For the text-containing cell, return its midpoint in (X, Y) coordinate format. 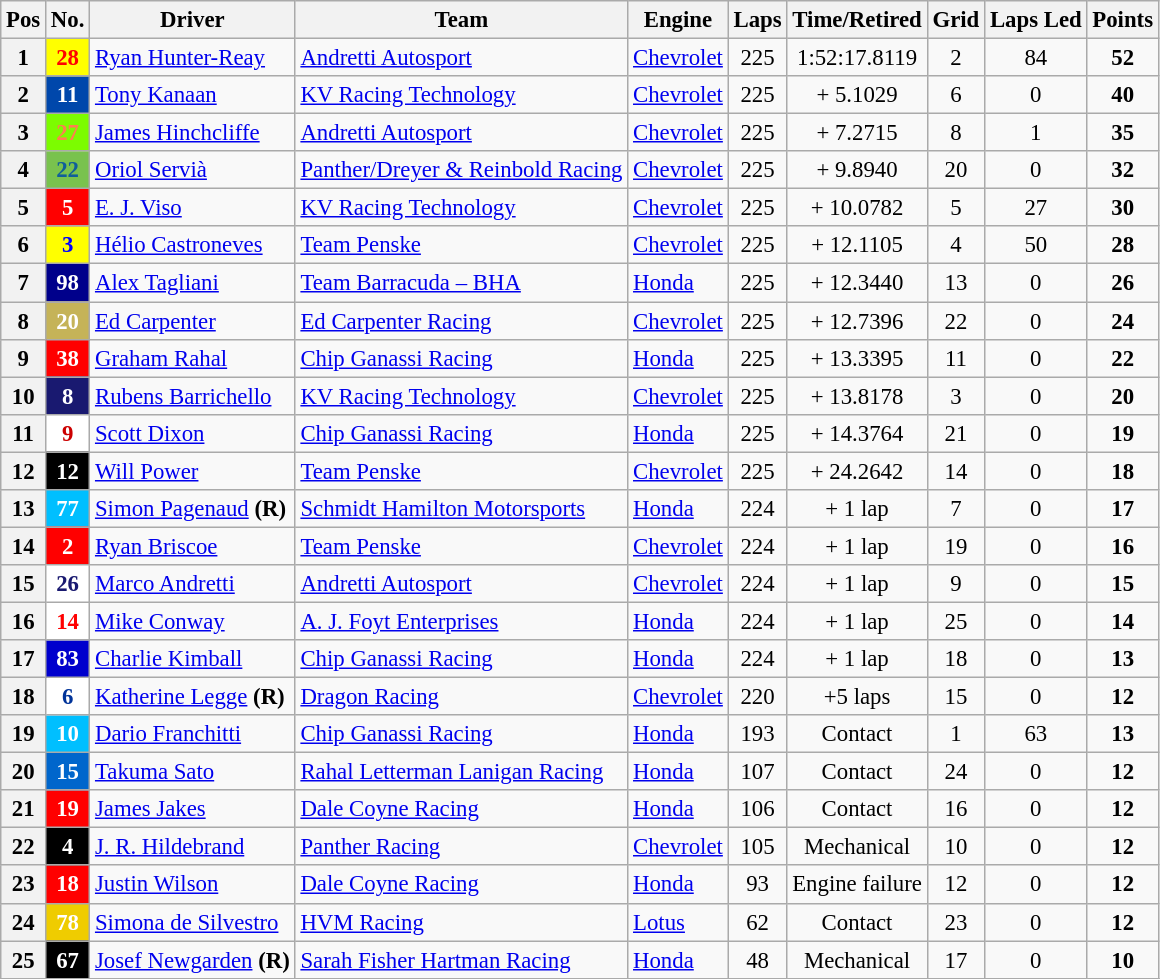
Marco Andretti (192, 584)
J. R. Hildebrand (192, 847)
48 (758, 960)
Panther Racing (462, 847)
Rahal Letterman Lanigan Racing (462, 772)
38 (68, 358)
Tony Kanaan (192, 95)
93 (758, 885)
+ 24.2642 (857, 471)
+ 12.7396 (857, 321)
98 (68, 283)
+ 12.1105 (857, 245)
Simon Pagenaud (R) (192, 509)
+5 laps (857, 697)
Grid (956, 20)
Charlie Kimball (192, 659)
Engine (678, 20)
Hélio Castroneves (192, 245)
Katherine Legge (R) (192, 697)
Driver (192, 20)
Dario Franchitti (192, 734)
30 (1122, 208)
Scott Dixon (192, 433)
Sarah Fisher Hartman Racing (462, 960)
67 (68, 960)
Alex Tagliani (192, 283)
Oriol Servià (192, 170)
+ 9.8940 (857, 170)
105 (758, 847)
Ryan Briscoe (192, 546)
HVM Racing (462, 922)
84 (1036, 58)
220 (758, 697)
A. J. Foyt Enterprises (462, 621)
+ 12.3440 (857, 283)
40 (1122, 95)
Pos (24, 20)
Dragon Racing (462, 697)
Ryan Hunter-Reay (192, 58)
107 (758, 772)
Josef Newgarden (R) (192, 960)
+ 13.3395 (857, 358)
No. (68, 20)
+ 13.8178 (857, 396)
63 (1036, 734)
83 (68, 659)
+ 10.0782 (857, 208)
E. J. Viso (192, 208)
Will Power (192, 471)
+ 7.2715 (857, 133)
James Jakes (192, 809)
78 (68, 922)
Takuma Sato (192, 772)
Ed Carpenter (192, 321)
50 (1036, 245)
Rubens Barrichello (192, 396)
Time/Retired (857, 20)
Laps (758, 20)
35 (1122, 133)
+ 14.3764 (857, 433)
Graham Rahal (192, 358)
Schmidt Hamilton Motorsports (462, 509)
Ed Carpenter Racing (462, 321)
77 (68, 509)
Panther/Dreyer & Reinbold Racing (462, 170)
Justin Wilson (192, 885)
Team Barracuda – BHA (462, 283)
James Hinchcliffe (192, 133)
Mike Conway (192, 621)
Lotus (678, 922)
+ 5.1029 (857, 95)
62 (758, 922)
Team (462, 20)
193 (758, 734)
32 (1122, 170)
Laps Led (1036, 20)
52 (1122, 58)
Points (1122, 20)
1:52:17.8119 (857, 58)
Simona de Silvestro (192, 922)
106 (758, 809)
Engine failure (857, 885)
